Capture the cell that displays the provided text and extract its [X, Y] central coordinate. 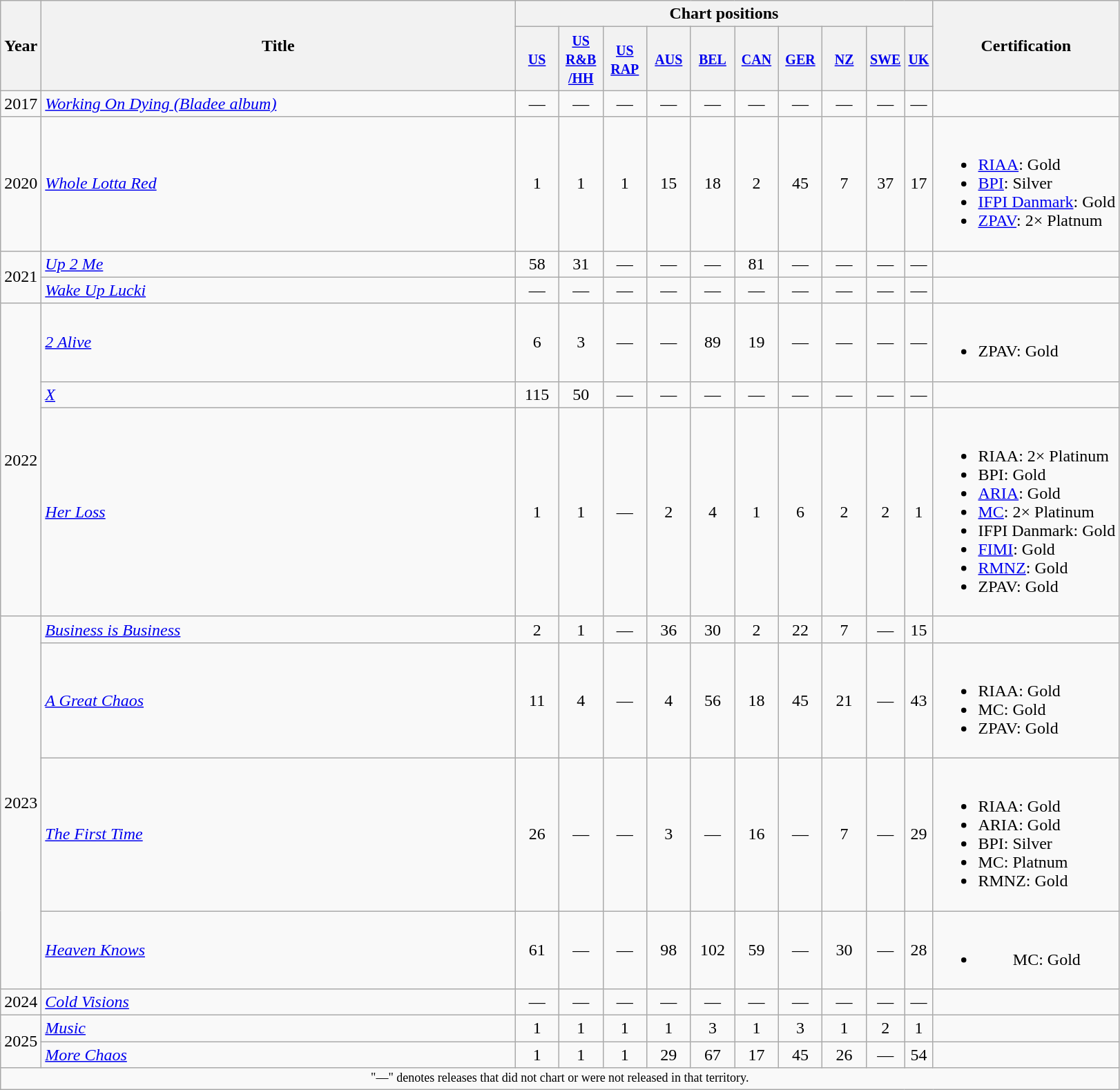
2021 [21, 277]
NZ [844, 59]
67 [713, 1055]
CAN [757, 59]
102 [713, 949]
AUS [669, 59]
Music [278, 1029]
2025 [21, 1042]
98 [669, 949]
61 [537, 949]
RIAA: GoldARIA: GoldBPI: SilverMC: PlatnumRMNZ: Gold [1026, 834]
SWE [885, 59]
36 [669, 629]
Whole Lotta Red [278, 184]
58 [537, 264]
2022 [21, 460]
Title [278, 46]
37 [885, 184]
2020 [21, 184]
Her Loss [278, 512]
Cold Visions [278, 1002]
Year [21, 46]
ZPAV: Gold [1026, 343]
More Chaos [278, 1055]
US RAP [625, 59]
Wake Up Lucki [278, 290]
Business is Business [278, 629]
Heaven Knows [278, 949]
2 Alive [278, 343]
2023 [21, 803]
2017 [21, 104]
21 [844, 700]
Certification [1026, 46]
X [278, 394]
RIAA: GoldMC: GoldZPAV: Gold [1026, 700]
28 [918, 949]
RIAA: 2× PlatinumBPI: GoldARIA: GoldMC: 2× PlatinumIFPI Danmark: GoldFIMI: GoldRMNZ: GoldZPAV: Gold [1026, 512]
81 [757, 264]
16 [757, 834]
UK [918, 59]
22 [800, 629]
54 [918, 1055]
USR&B /HH [581, 59]
BEL [713, 59]
"—" denotes releases that did not chart or were not released in that territory. [560, 1079]
115 [537, 394]
19 [757, 343]
89 [713, 343]
2024 [21, 1002]
50 [581, 394]
Working On Dying (Bladee album) [278, 104]
43 [918, 700]
59 [757, 949]
56 [713, 700]
11 [537, 700]
US [537, 59]
The First Time [278, 834]
MC: Gold [1026, 949]
31 [581, 264]
A Great Chaos [278, 700]
GER [800, 59]
RIAA: GoldBPI: SilverIFPI Danmark: GoldZPAV: 2× Platnum [1026, 184]
Up 2 Me [278, 264]
Chart positions [724, 14]
